Output the (X, Y) coordinate of the center of the cell containing the given text.  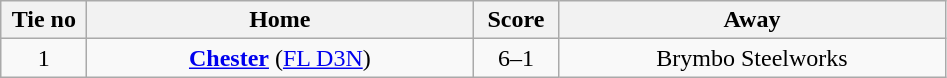
Brymbo Steelworks (752, 58)
Score (516, 20)
Tie no (44, 20)
Chester (FL D3N) (280, 58)
Home (280, 20)
Away (752, 20)
1 (44, 58)
6–1 (516, 58)
